Pinpoint the cell where the given text exists, returning its [x, y] midpoint coordinate. 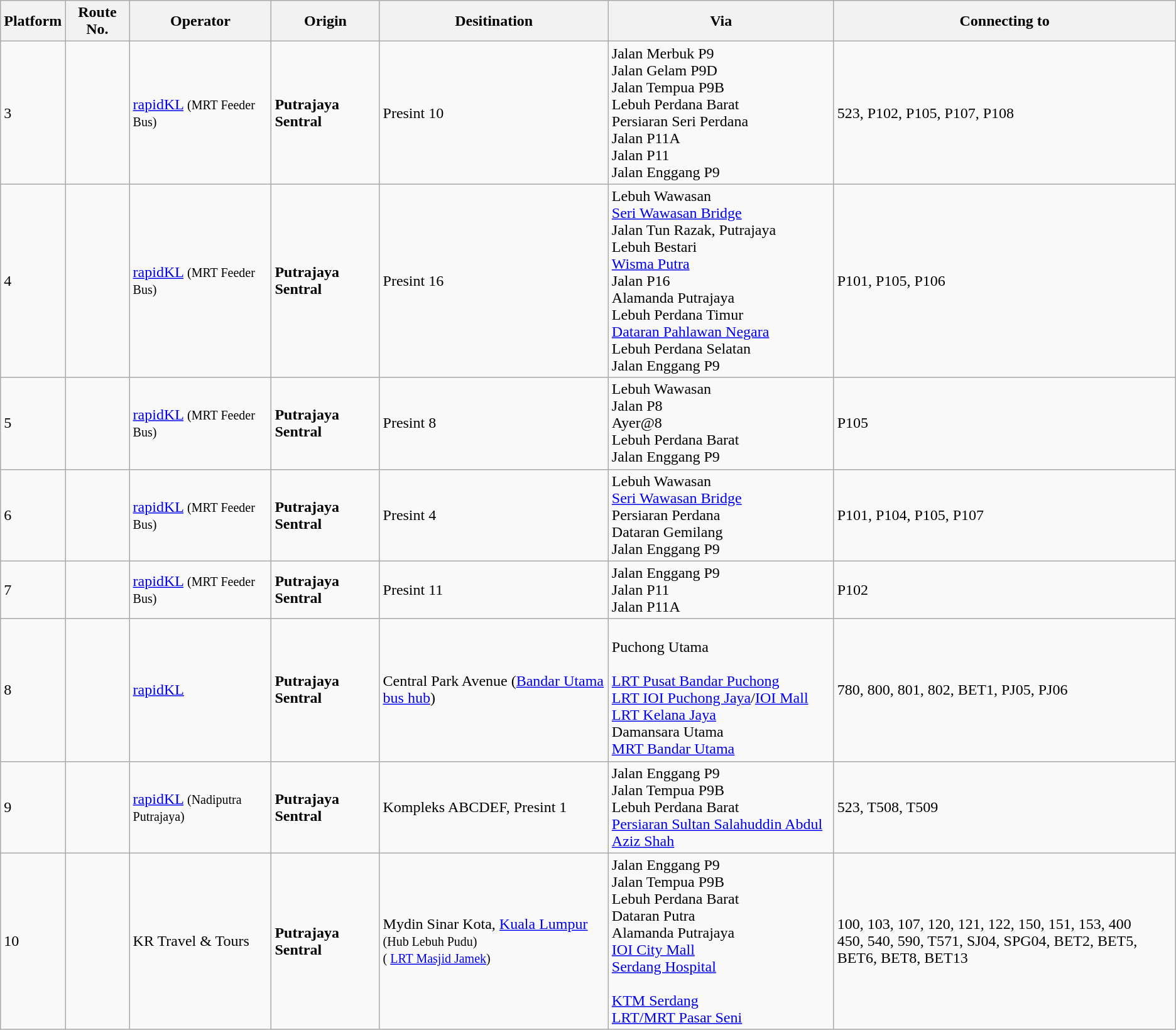
Lebuh WawasanJalan P8Ayer@8Lebuh Perdana BaratJalan Enggang P9 [721, 423]
780, 800, 801, 802, BET1, PJ05, PJ06 [1004, 690]
Lebuh WawasanSeri Wawasan BridgePersiaran PerdanaDataran GemilangJalan Enggang P9 [721, 515]
5 [33, 423]
Platform [33, 21]
523, P102, P105, P107, P108 [1004, 113]
P102 [1004, 590]
7 [33, 590]
P101, P105, P106 [1004, 281]
6 [33, 515]
Jalan Enggang P9Jalan Tempua P9BLebuh Perdana BaratDataran PutraAlamanda PutrajayaIOI City MallSerdang Hospital KTM Serdang LRT/MRT Pasar Seni [721, 941]
rapidKL [200, 690]
Puchong Utama LRT Pusat Bandar Puchong LRT IOI Puchong Jaya/IOI Mall LRT Kelana JayaDamansara Utama MRT Bandar Utama [721, 690]
Presint 4 [494, 515]
9 [33, 807]
Presint 11 [494, 590]
Mydin Sinar Kota, Kuala Lumpur (Hub Lebuh Pudu)( LRT Masjid Jamek) [494, 941]
Origin [325, 21]
Operator [200, 21]
8 [33, 690]
4 [33, 281]
Kompleks ABCDEF, Presint 1 [494, 807]
Via [721, 21]
10 [33, 941]
Central Park Avenue (Bandar Utama bus hub) [494, 690]
Jalan Merbuk P9Jalan Gelam P9DJalan Tempua P9BLebuh Perdana BaratPersiaran Seri PerdanaJalan P11AJalan P11Jalan Enggang P9 [721, 113]
Presint 8 [494, 423]
Jalan Enggang P9Jalan P11Jalan P11A [721, 590]
Presint 10 [494, 113]
Presint 16 [494, 281]
3 [33, 113]
KR Travel & Tours [200, 941]
rapidKL (Nadiputra Putrajaya) [200, 807]
Connecting to [1004, 21]
P105 [1004, 423]
Route No. [97, 21]
Desitination [494, 21]
100, 103, 107, 120, 121, 122, 150, 151, 153, 400450, 540, 590, T571, SJ04, SPG04, BET2, BET5, BET6, BET8, BET13 [1004, 941]
P101, P104, P105, P107 [1004, 515]
523, T508, T509 [1004, 807]
Jalan Enggang P9Jalan Tempua P9BLebuh Perdana BaratPersiaran Sultan Salahuddin Abdul Aziz Shah [721, 807]
